For the text-containing cell, return its midpoint in [X, Y] coordinate format. 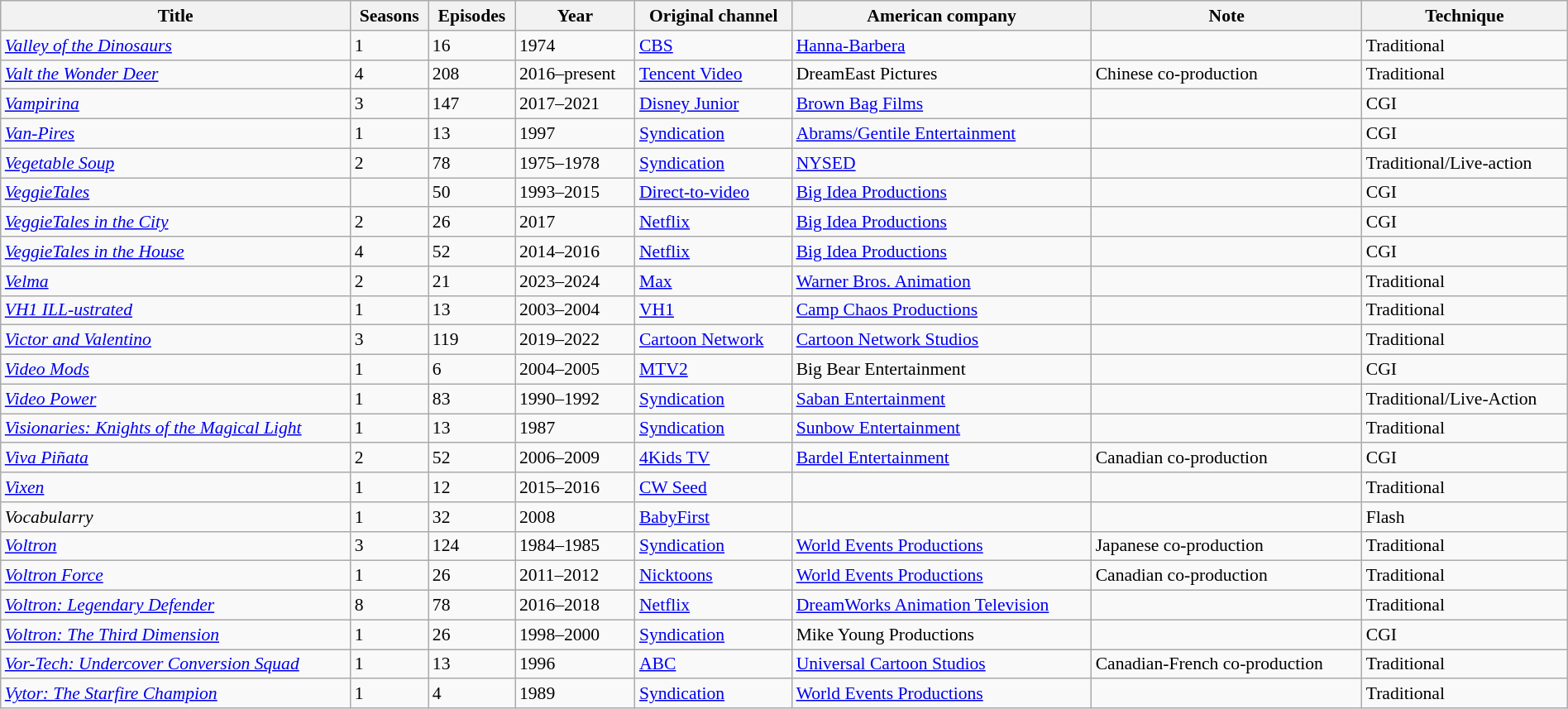
1993–2015 [576, 193]
BabyFirst [714, 517]
Traditional/Live-action [1465, 163]
Valt the Wonder Deer [175, 74]
1974 [576, 46]
Seasons [390, 16]
2003–2004 [576, 310]
VeggieTales in the City [175, 223]
Warner Bros. Animation [942, 281]
12 [471, 487]
2023–2024 [576, 281]
Flash [1465, 517]
2008 [576, 517]
2004–2005 [576, 370]
Cartoon Network Studios [942, 340]
Disney Junior [714, 104]
DreamWorks Animation Television [942, 606]
8 [390, 606]
Camp Chaos Productions [942, 310]
Max [714, 281]
Traditional/Live-Action [1465, 399]
1987 [576, 429]
ABC [714, 664]
Voltron: Legendary Defender [175, 606]
2017 [576, 223]
Japanese co-production [1227, 546]
Voltron: The Third Dimension [175, 635]
32 [471, 517]
Hanna-Barbera [942, 46]
Note [1227, 16]
Abrams/Gentile Entertainment [942, 134]
Video Power [175, 399]
83 [471, 399]
Chinese co-production [1227, 74]
1990–1992 [576, 399]
Tencent Video [714, 74]
Vytor: The Starfire Champion [175, 694]
6 [471, 370]
Canadian-French co-production [1227, 664]
4Kids TV [714, 458]
Universal Cartoon Studios [942, 664]
Victor and Valentino [175, 340]
Video Mods [175, 370]
DreamEast Pictures [942, 74]
Voltron Force [175, 576]
Sunbow Entertainment [942, 429]
Viva Piñata [175, 458]
CBS [714, 46]
1997 [576, 134]
2019–2022 [576, 340]
MTV2 [714, 370]
147 [471, 104]
119 [471, 340]
124 [471, 546]
1975–1978 [576, 163]
Vocabularry [175, 517]
Brown Bag Films [942, 104]
VeggieTales [175, 193]
1996 [576, 664]
21 [471, 281]
VH1 [714, 310]
VH1 ILL-ustrated [175, 310]
2011–2012 [576, 576]
Title [175, 16]
208 [471, 74]
VeggieTales in the House [175, 252]
Big Bear Entertainment [942, 370]
16 [471, 46]
Episodes [471, 16]
Cartoon Network [714, 340]
50 [471, 193]
Direct-to-video [714, 193]
2006–2009 [576, 458]
1989 [576, 694]
Nicktoons [714, 576]
Mike Young Productions [942, 635]
Vor-Tech: Undercover Conversion Squad [175, 664]
2016–2018 [576, 606]
Velma [175, 281]
1984–1985 [576, 546]
Vampirina [175, 104]
Visionaries: Knights of the Magical Light [175, 429]
NYSED [942, 163]
2017–2021 [576, 104]
Year [576, 16]
1998–2000 [576, 635]
Technique [1465, 16]
Original channel [714, 16]
Van-Pires [175, 134]
Saban Entertainment [942, 399]
2014–2016 [576, 252]
Vegetable Soup [175, 163]
Voltron [175, 546]
Bardel Entertainment [942, 458]
2015–2016 [576, 487]
Valley of the Dinosaurs [175, 46]
2016–present [576, 74]
Vixen [175, 487]
CW Seed [714, 487]
American company [942, 16]
